Scan for the cell matching the given text and deliver its [x, y] coordinate at center. 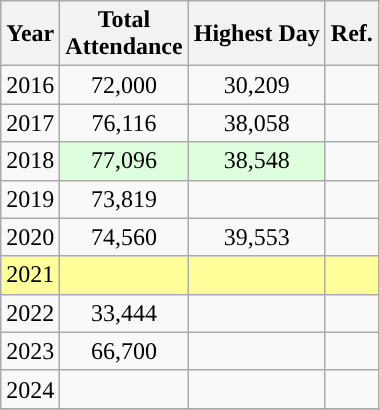
66,700 [124, 351]
Ref. [352, 34]
Year [30, 34]
38,548 [256, 161]
2023 [30, 351]
2020 [30, 237]
72,000 [124, 85]
2019 [30, 199]
38,058 [256, 123]
2022 [30, 313]
Highest Day [256, 34]
2016 [30, 85]
74,560 [124, 237]
77,096 [124, 161]
2018 [30, 161]
30,209 [256, 85]
Total Attendance [124, 34]
2021 [30, 275]
39,553 [256, 237]
2017 [30, 123]
76,116 [124, 123]
33,444 [124, 313]
2024 [30, 389]
73,819 [124, 199]
